Identify which cell holds the provided text, then report its (X, Y) central coordinate. 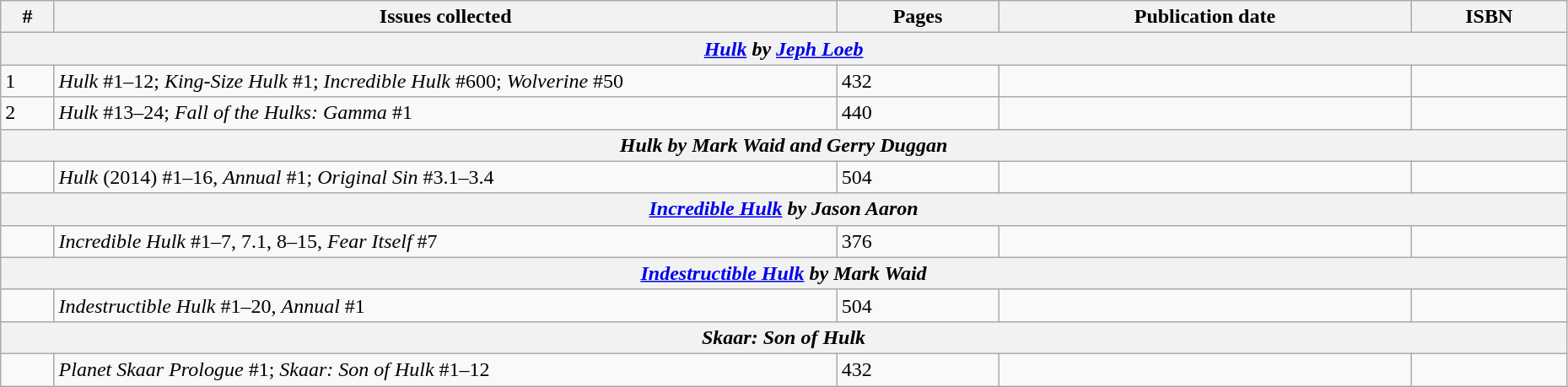
Indestructible Hulk #1–20, Annual #1 (445, 305)
ISBN (1489, 17)
Hulk #1–12; King-Size Hulk #1; Incredible Hulk #600; Wolverine #50 (445, 81)
440 (918, 113)
Incredible Hulk by Jason Aaron (784, 209)
Hulk (2014) #1–16, Annual #1; Original Sin #3.1–3.4 (445, 177)
Publication date (1205, 17)
376 (918, 241)
Planet Skaar Prologue #1; Skaar: Son of Hulk #1–12 (445, 369)
# (27, 17)
Hulk by Jeph Loeb (784, 49)
Hulk #13–24; Fall of the Hulks: Gamma #1 (445, 113)
Incredible Hulk #1–7, 7.1, 8–15, Fear Itself #7 (445, 241)
Issues collected (445, 17)
Hulk by Mark Waid and Gerry Duggan (784, 145)
1 (27, 81)
2 (27, 113)
Pages (918, 17)
Indestructible Hulk by Mark Waid (784, 273)
Skaar: Son of Hulk (784, 337)
